Return the [x, y] coordinate for the center point of the cell that contains the specified text.  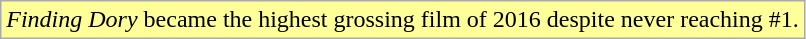
Finding Dory became the highest grossing film of 2016 despite never reaching #1. [403, 20]
